For the text-containing cell, return its midpoint in [X, Y] coordinate format. 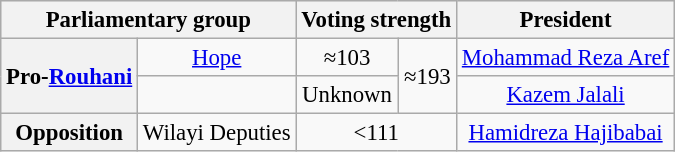
Hamidreza Hajibabai [566, 133]
Parliamentary group [148, 20]
President [566, 20]
≈103 [347, 58]
≈193 [427, 76]
Hope [217, 58]
Mohammad Reza Aref [566, 58]
Opposition [70, 133]
Voting strength [376, 20]
Kazem Jalali [566, 95]
Pro-Rouhani [70, 76]
Unknown [347, 95]
Wilayi Deputies [217, 133]
<111 [376, 133]
